Scan for the cell matching the given text and deliver its (X, Y) coordinate at center. 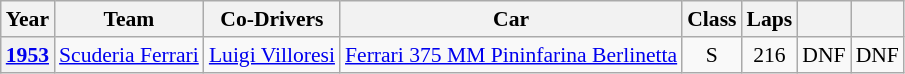
Ferrari 375 MM Pininfarina Berlinetta (511, 55)
Luigi Villoresi (272, 55)
Co-Drivers (272, 19)
Class (712, 19)
1953 (28, 55)
Year (28, 19)
Laps (770, 19)
Car (511, 19)
Team (129, 19)
S (712, 55)
Scuderia Ferrari (129, 55)
216 (770, 55)
